Locate the cell with the specified text and output its (x, y) center coordinate. 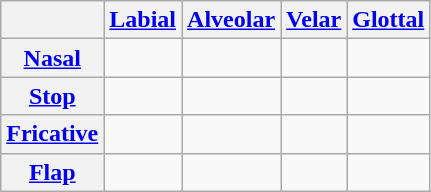
Labial (143, 20)
Flap (52, 172)
Fricative (52, 134)
Nasal (52, 58)
Stop (52, 96)
Glottal (388, 20)
Alveolar (232, 20)
Velar (314, 20)
